Detect which cell encompasses the target text, then output its (X, Y) center coordinate. 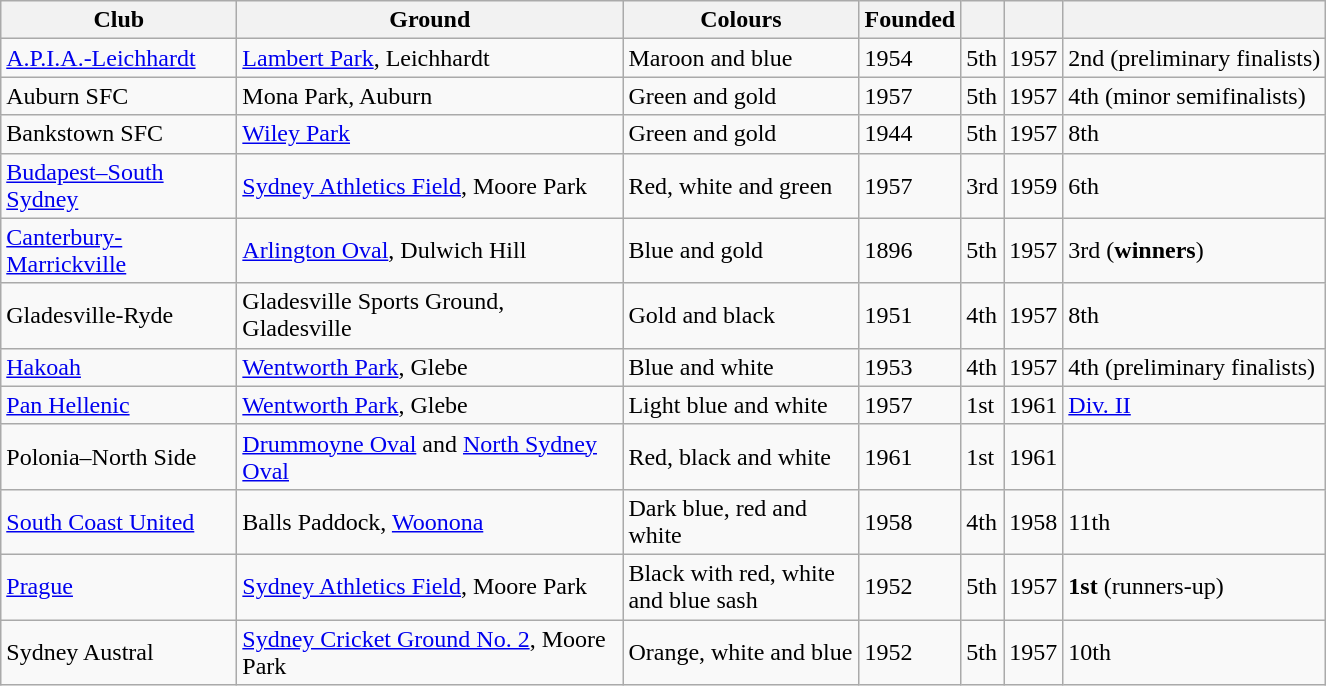
3rd (982, 186)
Budapest–South Sydney (119, 186)
1896 (910, 250)
3rd (winners) (1194, 250)
11th (1194, 522)
6th (1194, 186)
Polonia–North Side (119, 456)
Gold and black (741, 316)
1954 (910, 58)
Balls Paddock, Woonona (430, 522)
Colours (741, 20)
A.P.I.A.-Leichhardt (119, 58)
Maroon and blue (741, 58)
1st (runners-up) (1194, 586)
Red, white and green (741, 186)
Gladesville-Ryde (119, 316)
Black with red, white and blue sash (741, 586)
Lambert Park, Leichhardt (430, 58)
Sydney Cricket Ground No. 2, Moore Park (430, 652)
Club (119, 20)
2nd (preliminary finalists) (1194, 58)
10th (1194, 652)
Div. II (1194, 405)
Red, black and white (741, 456)
South Coast United (119, 522)
Orange, white and blue (741, 652)
4th (minor semifinalists) (1194, 96)
Bankstown SFC (119, 134)
4th (preliminary finalists) (1194, 367)
Drummoyne Oval and North Sydney Oval (430, 456)
Prague (119, 586)
Dark blue, red and white (741, 522)
Gladesville Sports Ground, Gladesville (430, 316)
1953 (910, 367)
1959 (1034, 186)
Wiley Park (430, 134)
1944 (910, 134)
Canterbury-Marrickville (119, 250)
Mona Park, Auburn (430, 96)
Blue and gold (741, 250)
Blue and white (741, 367)
Light blue and white (741, 405)
Arlington Oval, Dulwich Hill (430, 250)
Founded (910, 20)
Pan Hellenic (119, 405)
1951 (910, 316)
Auburn SFC (119, 96)
Ground (430, 20)
Hakoah (119, 367)
Sydney Austral (119, 652)
